Provide the [X, Y] coordinate of the cell's center where the given text is located.  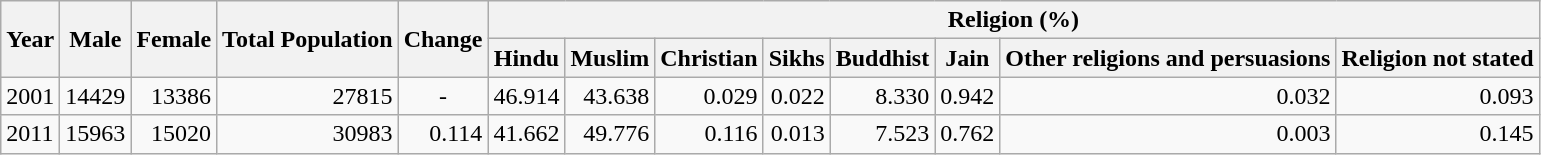
Other religions and persuasions [1168, 58]
13386 [174, 96]
Christian [709, 58]
Female [174, 39]
0.032 [1168, 96]
Jain [968, 58]
2011 [30, 134]
0.116 [709, 134]
41.662 [526, 134]
14429 [96, 96]
Sikhs [796, 58]
15963 [96, 134]
Total Population [308, 39]
0.003 [1168, 134]
43.638 [610, 96]
- [443, 96]
0.022 [796, 96]
8.330 [882, 96]
15020 [174, 134]
0.093 [1438, 96]
0.114 [443, 134]
Muslim [610, 58]
0.145 [1438, 134]
27815 [308, 96]
2001 [30, 96]
0.029 [709, 96]
0.013 [796, 134]
7.523 [882, 134]
Buddhist [882, 58]
49.776 [610, 134]
0.762 [968, 134]
Change [443, 39]
Religion (%) [1014, 20]
Hindu [526, 58]
Religion not stated [1438, 58]
0.942 [968, 96]
Male [96, 39]
30983 [308, 134]
Year [30, 39]
46.914 [526, 96]
